Pinpoint the cell where the given text exists, returning its [X, Y] midpoint coordinate. 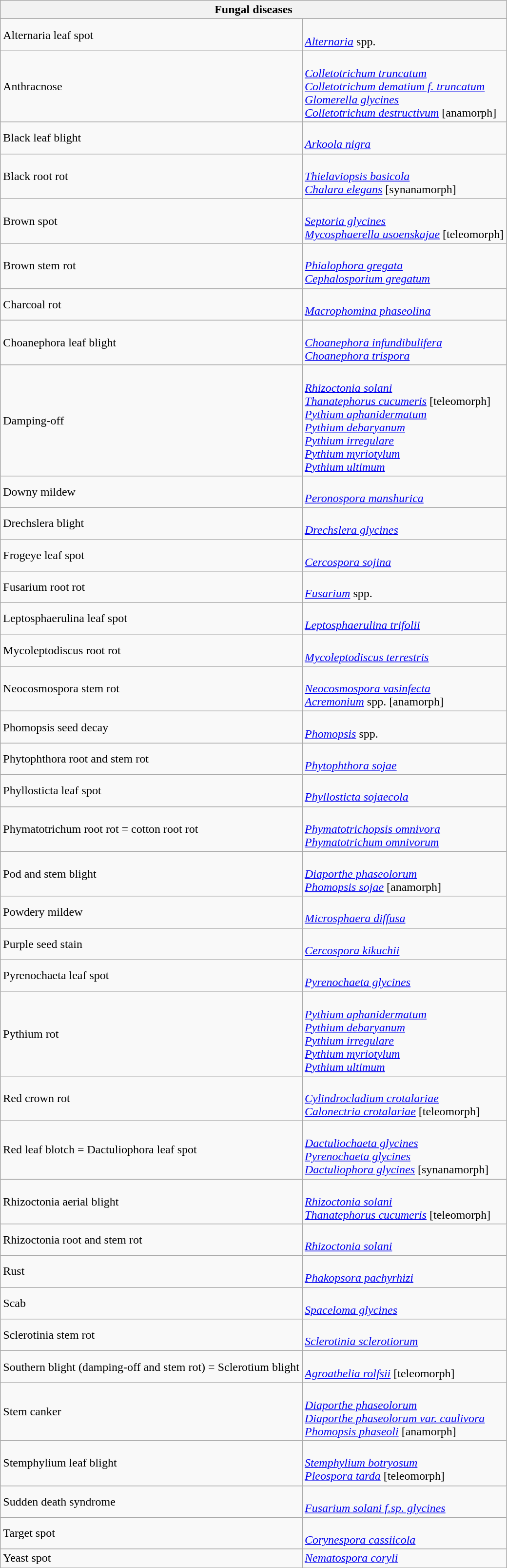
Fusarium root rot [151, 587]
Choanephora infundibulifera Choanephora trispora [405, 342]
Mycoleptodiscus terrestris [405, 651]
Black leaf blight [151, 138]
Pythium aphanidermatum Pythium debaryanum Pythium irregulare Pythium myriotylum Pythium ultimum [405, 1033]
Phymatotrichum root rot = cotton root rot [151, 829]
Stemphylium leaf blight [151, 1463]
Rhizoctonia aerial blight [151, 1201]
Cercospora kikuchii [405, 944]
Diaporthe phaseolorum Diaporthe phaseolorum var. caulivora Phomopsis phaseoli [anamorph] [405, 1412]
Phytophthora root and stem rot [151, 759]
Dactuliochaeta glycines Pyrenochaeta glycines Dactuliophora glycines [synanamorph] [405, 1149]
Cercospora sojina [405, 555]
Sudden death syndrome [151, 1502]
Agroathelia rolfsii [teleomorph] [405, 1367]
Arkoola nigra [405, 138]
Leptosphaerulina trifolii [405, 619]
Black root rot [151, 176]
Powdery mildew [151, 912]
Corynespora cassiicola [405, 1533]
Red crown rot [151, 1098]
Southern blight (damping-off and stem rot) = Sclerotium blight [151, 1367]
Phialophora gregata Cephalosporium gregatum [405, 266]
Rust [151, 1271]
Anthracnose [151, 86]
Charcoal rot [151, 304]
Pyrenochaeta glycines [405, 976]
Phyllosticta sojaecola [405, 790]
Phymatotrichopsis omnivora Phymatotrichum omnivorum [405, 829]
Phomopsis seed decay [151, 727]
Rhizoctonia solani [405, 1240]
Rhizoctonia solani Thanatephorus cucumeris [teleomorph] [405, 1201]
Spaceloma glycines [405, 1304]
Target spot [151, 1533]
Pyrenochaeta leaf spot [151, 976]
Cylindrocladium crotalariae Calonectria crotalariae [teleomorph] [405, 1098]
Alternaria leaf spot [151, 35]
Septoria glycines Mycosphaerella usoenskajae [teleomorph] [405, 221]
Sclerotinia stem rot [151, 1335]
Purple seed stain [151, 944]
Damping-off [151, 421]
Nematospora coryli [405, 1558]
Stemphylium botryosum Pleospora tarda [teleomorph] [405, 1463]
Mycoleptodiscus root rot [151, 651]
Choanephora leaf blight [151, 342]
Thielaviopsis basicola Chalara elegans [synanamorph] [405, 176]
Frogeye leaf spot [151, 555]
Drechslera glycines [405, 523]
Diaporthe phaseolorum Phomopsis sojae [anamorph] [405, 874]
Downy mildew [151, 492]
Rhizoctonia root and stem rot [151, 1240]
Phytophthora sojae [405, 759]
Scab [151, 1304]
Sclerotinia sclerotiorum [405, 1335]
Pythium rot [151, 1033]
Drechslera blight [151, 523]
Peronospora manshurica [405, 492]
Phyllosticta leaf spot [151, 790]
Fusarium solani f.sp. glycines [405, 1502]
Yeast spot [151, 1558]
Phakopsora pachyrhizi [405, 1271]
Microsphaera diffusa [405, 912]
Alternaria spp. [405, 35]
Leptosphaerulina leaf spot [151, 619]
Fungal diseases [253, 10]
Colletotrichum truncatum Colletotrichum dematium f. truncatum Glomerella glycines Colletotrichum destructivum [anamorph] [405, 86]
Phomopsis spp. [405, 727]
Red leaf blotch = Dactuliophora leaf spot [151, 1149]
Pod and stem blight [151, 874]
Fusarium spp. [405, 587]
Macrophomina phaseolina [405, 304]
Brown spot [151, 221]
Neocosmospora stem rot [151, 689]
Stem canker [151, 1412]
Neocosmospora vasinfecta Acremonium spp. [anamorph] [405, 689]
Brown stem rot [151, 266]
